Detect which cell encompasses the target text, then output its (x, y) center coordinate. 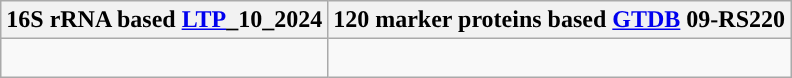
16S rRNA based LTP_10_2024 (164, 20)
120 marker proteins based GTDB 09-RS220 (560, 20)
